From the cell containing the given text, extract its center point as [X, Y] coordinate. 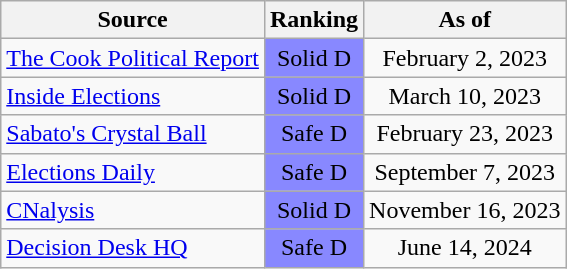
September 7, 2023 [465, 172]
CNalysis [133, 210]
As of [465, 20]
The Cook Political Report [133, 58]
March 10, 2023 [465, 96]
November 16, 2023 [465, 210]
Ranking [314, 20]
February 23, 2023 [465, 134]
Source [133, 20]
Inside Elections [133, 96]
June 14, 2024 [465, 248]
Elections Daily [133, 172]
February 2, 2023 [465, 58]
Sabato's Crystal Ball [133, 134]
Decision Desk HQ [133, 248]
